Find where the given text appears and provide that cell's center as (x, y) coordinate. 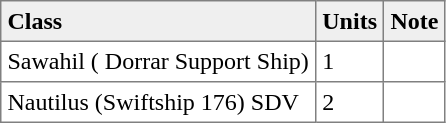
Units (350, 21)
Note (414, 21)
Sawahil ( Dorrar Support Ship) (158, 61)
1 (350, 61)
Class (158, 21)
2 (350, 102)
Nautilus (Swiftship 176) SDV (158, 102)
